Determine the [x, y] coordinate at the center of the cell enclosing the given text.  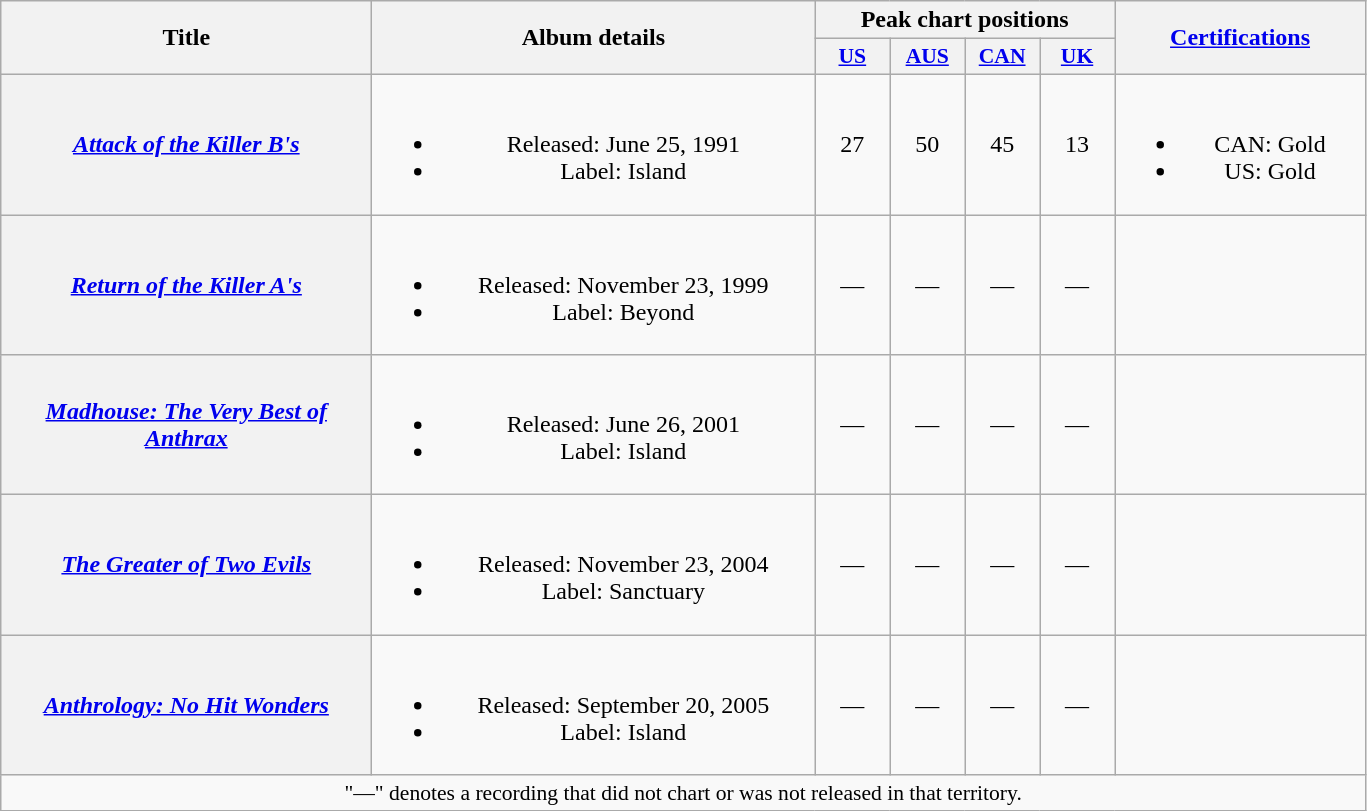
Certifications [1240, 38]
Released: September 20, 2005Label: Island [594, 705]
US [852, 57]
Return of the Killer A's [186, 284]
Attack of the Killer B's [186, 144]
Released: June 25, 1991Label: Island [594, 144]
Title [186, 38]
AUS [928, 57]
CAN: GoldUS: Gold [1240, 144]
The Greater of Two Evils [186, 565]
Released: November 23, 1999Label: Beyond [594, 284]
Peak chart positions [965, 20]
50 [928, 144]
CAN [1002, 57]
Album details [594, 38]
UK [1078, 57]
13 [1078, 144]
Madhouse: The Very Best of Anthrax [186, 425]
Anthrology: No Hit Wonders [186, 705]
27 [852, 144]
Released: November 23, 2004Label: Sanctuary [594, 565]
"—" denotes a recording that did not chart or was not released in that territory. [684, 793]
Released: June 26, 2001Label: Island [594, 425]
45 [1002, 144]
